Return (X, Y) of the center of cell containing provided text 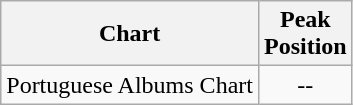
Chart (130, 34)
Portuguese Albums Chart (130, 85)
-- (305, 85)
PeakPosition (305, 34)
